From the cell containing the given text, extract its center point as [X, Y] coordinate. 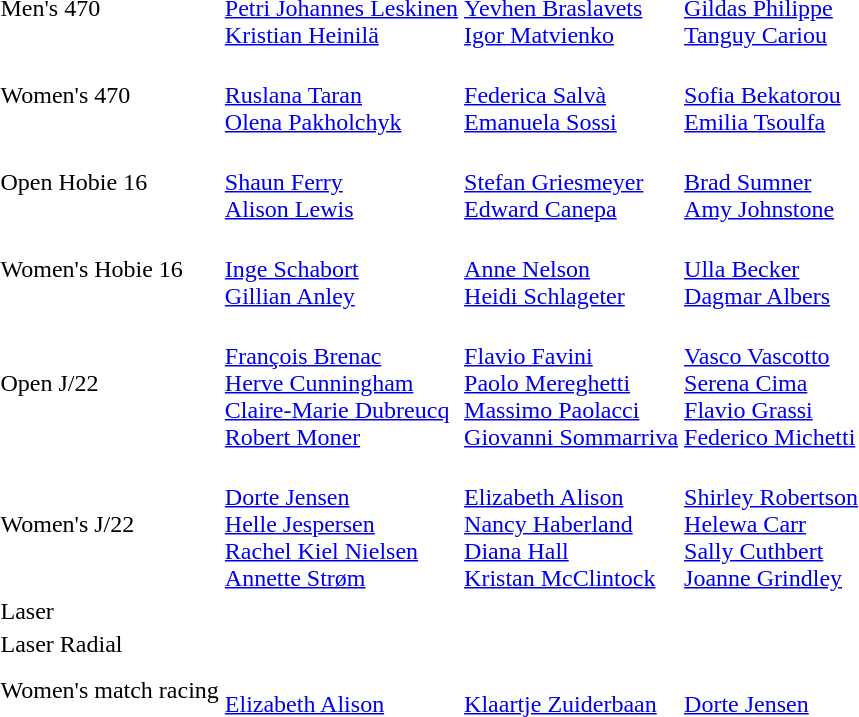
Federica SalvàEmanuela Sossi [572, 95]
Shaun FerryAlison Lewis [341, 182]
Inge SchabortGillian Anley [341, 269]
Dorte JensenHelle JespersenRachel Kiel NielsenAnnette Strøm [341, 524]
Stefan GriesmeyerEdward Canepa [572, 182]
François BrenacHerve CunninghamClaire-Marie DubreucqRobert Moner [341, 383]
Anne NelsonHeidi Schlageter [572, 269]
Ruslana TaranOlena Pakholchyk [341, 95]
Flavio FaviniPaolo MereghettiMassimo PaolacciGiovanni Sommarriva [572, 383]
Elizabeth AlisonNancy HaberlandDiana HallKristan McClintock [572, 524]
